Locate the cell with the specified text and output its (X, Y) center coordinate. 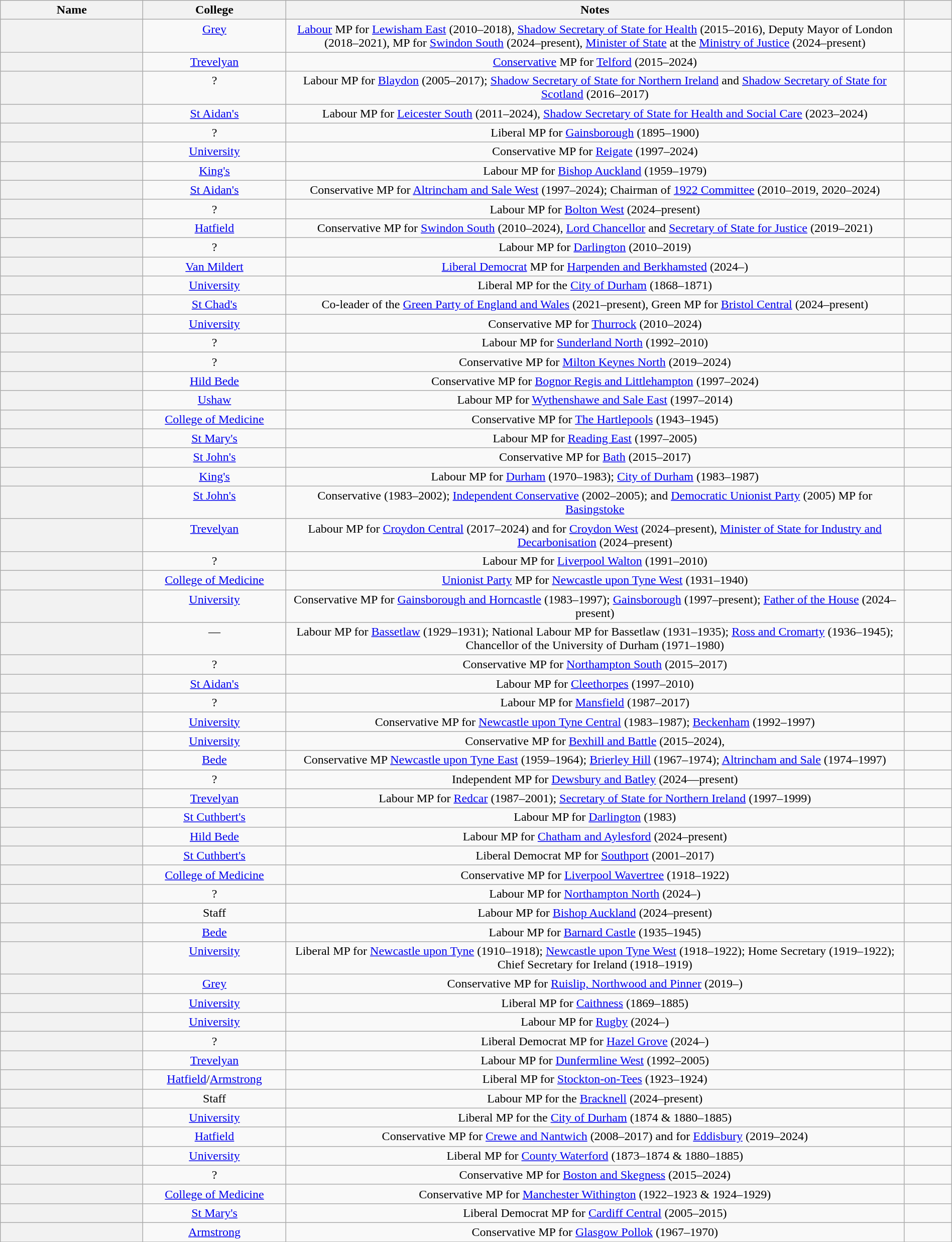
Conservative MP for Bognor Regis and Littlehampton (1997–2024) (594, 381)
Conservative MP for Ruislip, Northwood and Pinner (2019–) (594, 984)
Labour MP for Barnard Castle (1935–1945) (594, 932)
Conservative MP for Gainsborough and Horncastle (1983–1997); Gainsborough (1997–present); Father of the House (2024–present) (594, 605)
Labour MP for Bishop Auckland (2024–present) (594, 913)
Labour MP for Bolton West (2024–present) (594, 209)
Labour MP for Dunfermline West (1992–2005) (594, 1060)
Independent MP for Dewsbury and Batley (2024—present) (594, 779)
Labour MP for Blaydon (2005–2017); Shadow Secretary of State for Northern Ireland and Shadow Secretary of State for Scotland (2016–2017) (594, 87)
Labour MP for Northampton North (2024–) (594, 894)
Liberal MP for the City of Durham (1868–1871) (594, 286)
Conservative MP for Boston and Skegness (2015–2024) (594, 1175)
― (214, 639)
Conservative MP for Northampton South (2015–2017) (594, 665)
Labour MP for Rugby (2024–) (594, 1022)
Labour MP for Darlington (2010–2019) (594, 247)
Conservative MP for Bath (2015–2017) (594, 457)
Liberal Democrat MP for Cardiff Central (2005–2015) (594, 1213)
Conservative MP for Thurrock (2010–2024) (594, 324)
College (214, 10)
Conservative MP Newcastle upon Tyne East (1959–1964); Brierley Hill (1967–1974); Altrincham and Sale (1974–1997) (594, 760)
Conservative MP for Manchester Withington (1922–1923 & 1924–1929) (594, 1194)
Conservative MP for Liverpool Wavertree (1918–1922) (594, 875)
Labour MP for Cleethorpes (1997–2010) (594, 684)
Conservative MP for Newcastle upon Tyne Central (1983–1987); Beckenham (1992–1997) (594, 722)
Labour MP for Liverpool Walton (1991–2010) (594, 561)
Labour MP for Bishop Auckland (1959–1979) (594, 171)
Labour MP for Sunderland North (1992–2010) (594, 343)
Liberal MP for Stockton-on-Tees (1923–1924) (594, 1079)
Name (72, 10)
Labour MP for Mansfield (1987–2017) (594, 703)
Labour MP for Wythenshawe and Sale East (1997–2014) (594, 400)
Labour MP for Chatham and Aylesford (2024–present) (594, 836)
Labour MP for Darlington (1983) (594, 817)
Co-leader of the Green Party of England and Wales (2021–present), Green MP for Bristol Central (2024–present) (594, 305)
Conservative MP for Altrincham and Sale West (1997–2024); Chairman of 1922 Committee (2010–2019, 2020–2024) (594, 190)
Labour MP for Redcar (1987–2001); Secretary of State for Northern Ireland (1997–1999) (594, 798)
Conservative MP for Telford (2015–2024) (594, 62)
Labour MP for Durham (1970–1983); City of Durham (1983–1987) (594, 476)
Hatfield/Armstrong (214, 1079)
Liberal MP for the City of Durham (1874 & 1880–1885) (594, 1117)
Liberal MP for Caithness (1869–1885) (594, 1003)
Conservative MP for Bexhill and Battle (2015–2024), (594, 741)
Unionist Party MP for Newcastle upon Tyne West (1931–1940) (594, 580)
Liberal Democrat MP for Hazel Grove (2024–) (594, 1041)
Conservative MP for The Hartlepools (1943–1945) (594, 419)
Conservative MP for Glasgow Pollok (1967–1970) (594, 1232)
Conservative MP for Swindon South (2010–2024), Lord Chancellor and Secretary of State for Justice (2019–2021) (594, 228)
Conservative MP for Crewe and Nantwich (2008–2017) and for Eddisbury (2019–2024) (594, 1137)
Conservative MP for Reigate (1997–2024) (594, 152)
Labour MP for Leicester South (2011–2024), Shadow Secretary of State for Health and Social Care (2023–2024) (594, 113)
Van Mildert (214, 267)
Labour MP for the Bracknell (2024–present) (594, 1098)
Conservative (1983–2002); Independent Conservative (2002–2005); and Democratic Unionist Party (2005) MP for Basingstoke (594, 502)
Conservative MP for Milton Keynes North (2019–2024) (594, 362)
Labour MP for Croydon Central (2017–2024) and for Croydon West (2024–present), Minister of State for Industry and Decarbonisation (2024–present) (594, 535)
Liberal MP for County Waterford (1873–1874 & 1880–1885) (594, 1156)
Labour MP for Reading East (1997–2005) (594, 438)
Liberal Democrat MP for Southport (2001–2017) (594, 855)
Armstrong (214, 1232)
St Chad's (214, 305)
Notes (594, 10)
Liberal MP for Gainsborough (1895–1900) (594, 133)
Liberal Democrat MP for Harpenden and Berkhamsted (2024–) (594, 267)
Ushaw (214, 400)
